Search for the cell housing the specified text and yield its [x, y] center coordinate. 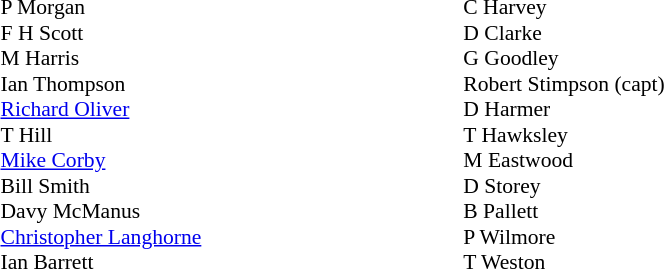
D Clarke [564, 33]
Robert Stimpson (capt) [564, 84]
D Storey [564, 186]
G Goodley [564, 59]
D Harmer [564, 109]
Ian Thompson [100, 84]
Christopher Langhorne [100, 237]
Bill Smith [100, 186]
M Harris [100, 59]
M Eastwood [564, 161]
Mike Corby [100, 161]
Davy McManus [100, 211]
F H Scott [100, 33]
T Hill [100, 135]
B Pallett [564, 211]
Richard Oliver [100, 109]
T Hawksley [564, 135]
P Wilmore [564, 237]
